Identify which cell holds the provided text, then report its [X, Y] central coordinate. 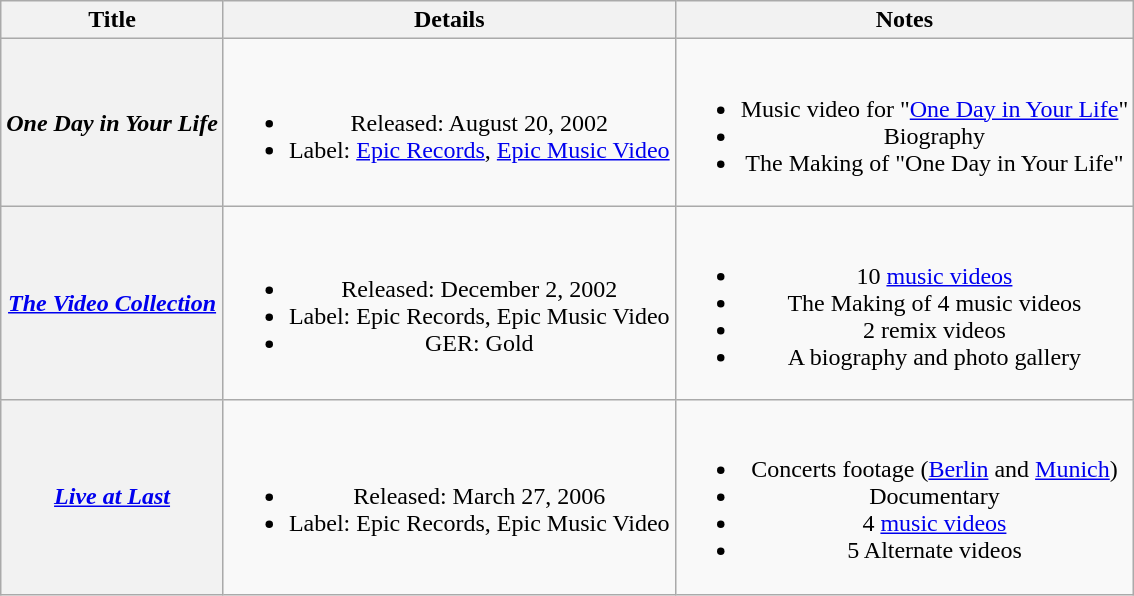
One Day in Your Life [112, 122]
Released: March 27, 2006Label: Epic Records, Epic Music Video [449, 497]
Released: August 20, 2002Label: Epic Records, Epic Music Video [449, 122]
The Video Collection [112, 303]
Music video for "One Day in Your Life"BiographyThe Making of "One Day in Your Life" [904, 122]
Details [449, 20]
10 music videosThe Making of 4 music videos2 remix videosA biography and photo gallery [904, 303]
Live at Last [112, 497]
Concerts footage (Berlin and Munich)Documentary4 music videos5 Alternate videos [904, 497]
Released: December 2, 2002Label: Epic Records, Epic Music VideoGER: Gold [449, 303]
Notes [904, 20]
Title [112, 20]
